Determine the (X, Y) coordinate at the center of the cell enclosing the given text.  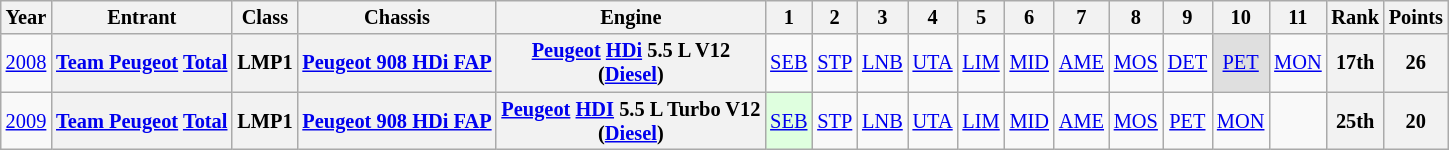
Entrant (142, 17)
4 (933, 17)
1 (788, 17)
Engine (630, 17)
5 (982, 17)
8 (1136, 17)
Peugeot HDI 5.5 L Turbo V12(Diesel) (630, 121)
11 (1298, 17)
Points (1416, 17)
Chassis (396, 17)
20 (1416, 121)
26 (1416, 63)
3 (882, 17)
6 (1030, 17)
25th (1356, 121)
DET (1188, 63)
2008 (26, 63)
7 (1082, 17)
Year (26, 17)
10 (1240, 17)
9 (1188, 17)
Class (264, 17)
2 (834, 17)
2009 (26, 121)
Peugeot HDi 5.5 L V12(Diesel) (630, 63)
17th (1356, 63)
Rank (1356, 17)
